Output the (x, y) coordinate of the center of the cell containing the given text.  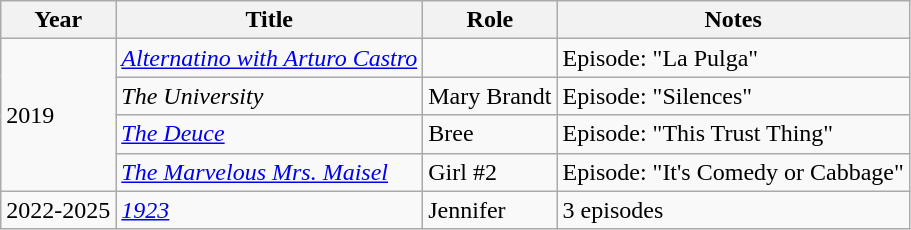
Role (490, 20)
Notes (733, 20)
Year (58, 20)
Girl #2 (490, 172)
The University (270, 96)
Episode: "La Pulga" (733, 58)
2019 (58, 115)
1923 (270, 210)
Episode: "It's Comedy or Cabbage" (733, 172)
Title (270, 20)
The Deuce (270, 134)
2022-2025 (58, 210)
Mary Brandt (490, 96)
Episode: "Silences" (733, 96)
Jennifer (490, 210)
3 episodes (733, 210)
Bree (490, 134)
The Marvelous Mrs. Maisel (270, 172)
Alternatino with Arturo Castro (270, 58)
Episode: "This Trust Thing" (733, 134)
